Identify which cell holds the provided text, then report its (X, Y) central coordinate. 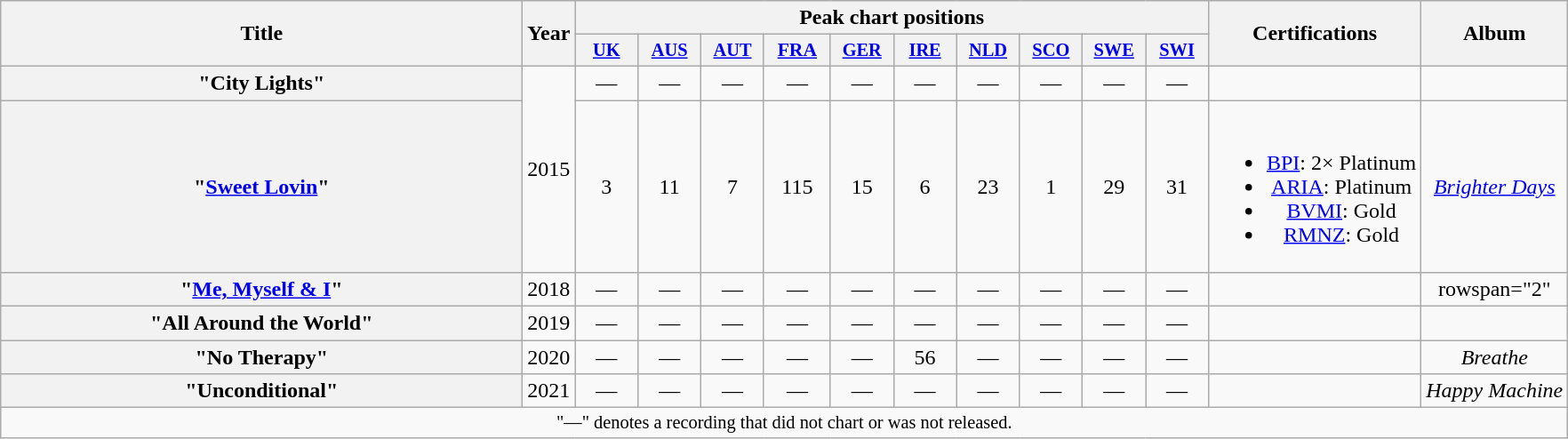
FRA (796, 51)
23 (988, 186)
NLD (988, 51)
2019 (549, 323)
"—" denotes a recording that did not chart or was not released. (784, 423)
"Me, Myself & I" (261, 290)
6 (924, 186)
"No Therapy" (261, 357)
11 (670, 186)
SWI (1177, 51)
2021 (549, 391)
15 (862, 186)
2015 (549, 169)
UK (606, 51)
"All Around the World" (261, 323)
1 (1051, 186)
Brighter Days (1495, 186)
AUS (670, 51)
GER (862, 51)
2018 (549, 290)
Certifications (1314, 34)
BPI: 2× PlatinumARIA: PlatinumBVMI: GoldRMNZ: Gold (1314, 186)
Year (549, 34)
Album (1495, 34)
29 (1115, 186)
Happy Machine (1495, 391)
rowspan="2" (1495, 290)
SWE (1115, 51)
31 (1177, 186)
"City Lights" (261, 83)
56 (924, 357)
Title (261, 34)
2020 (549, 357)
"Unconditional" (261, 391)
SCO (1051, 51)
7 (732, 186)
Breathe (1495, 357)
3 (606, 186)
AUT (732, 51)
Peak chart positions (892, 18)
"Sweet Lovin" (261, 186)
115 (796, 186)
IRE (924, 51)
